For the text-containing cell, return its midpoint in (X, Y) coordinate format. 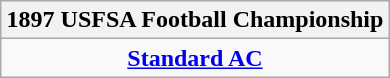
Standard AC (195, 58)
1897 USFSA Football Championship (195, 20)
